Pinpoint the cell where the given text exists, returning its [x, y] midpoint coordinate. 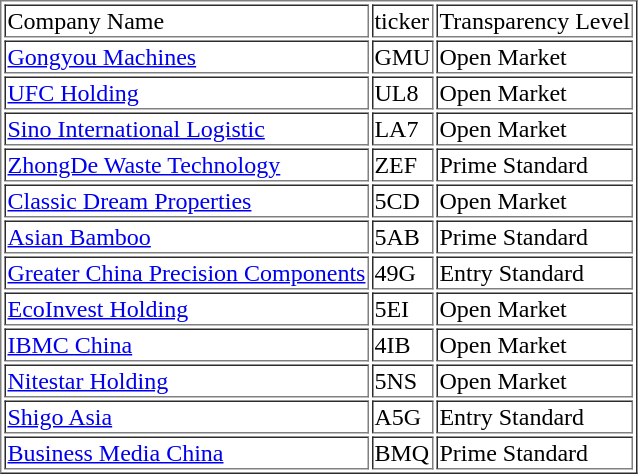
UL8 [402, 92]
Sino International Logistic [186, 128]
Shigo Asia [186, 416]
Gongyou Machines [186, 56]
ZEF [402, 164]
ZhongDe Waste Technology [186, 164]
5AB [402, 236]
EcoInvest Holding [186, 308]
UFC Holding [186, 92]
GMU [402, 56]
49G [402, 272]
Business Media China [186, 452]
Greater China Precision Components [186, 272]
IBMC China [186, 344]
A5G [402, 416]
LA7 [402, 128]
Asian Bamboo [186, 236]
5EI [402, 308]
BMQ [402, 452]
4IB [402, 344]
5NS [402, 380]
5CD [402, 200]
ticker [402, 20]
Nitestar Holding [186, 380]
Classic Dream Properties [186, 200]
Transparency Level [534, 20]
Company Name [186, 20]
